Output the [X, Y] coordinate of the center of the cell containing the given text.  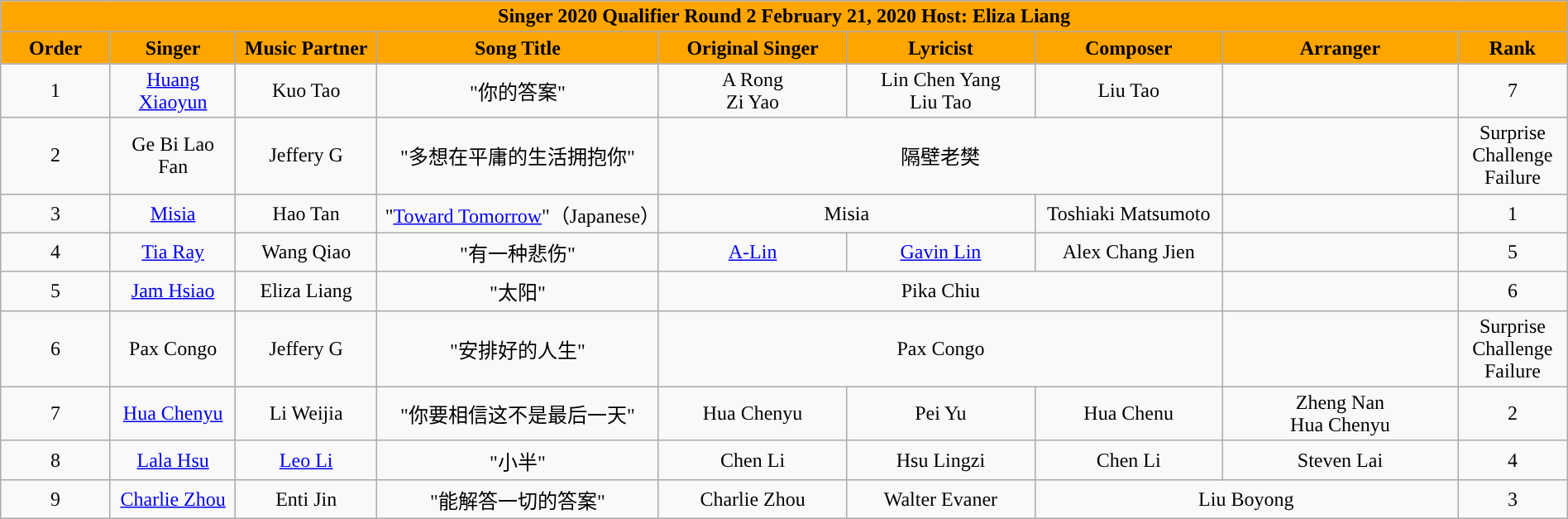
Jam Hsiao [173, 291]
Order [56, 48]
Wang Qiao [306, 252]
"多想在平庸的生活拥抱你" [518, 156]
Gavin Lin [941, 252]
Eliza Liang [306, 291]
Music Partner [306, 48]
Pei Yu [941, 414]
Hua Chenu [1128, 414]
Steven Lai [1340, 460]
Zheng NanHua Chenyu [1340, 414]
A RongZi Yao [753, 91]
Lala Hsu [173, 460]
Hsu Lingzi [941, 460]
"小半" [518, 460]
Pika Chiu [940, 291]
A-Lin [753, 252]
Liu Boyong [1245, 498]
Liu Tao [1128, 91]
"你要相信这不是最后一天" [518, 414]
Rank [1513, 48]
Walter Evaner [941, 498]
隔壁老樊 [940, 156]
Singer [173, 48]
"能解答一切的答案" [518, 498]
Song Title [518, 48]
Enti Jin [306, 498]
8 [56, 460]
"Toward Tomorrow"（Japanese） [518, 214]
Hao Tan [306, 214]
Lyricist [941, 48]
Kuo Tao [306, 91]
"你的答案" [518, 91]
Singer 2020 Qualifier Round 2 February 21, 2020 Host: Eliza Liang [784, 17]
Original Singer [753, 48]
Lin Chen YangLiu Tao [941, 91]
Composer [1128, 48]
Arranger [1340, 48]
Toshiaki Matsumoto [1128, 214]
Ge Bi Lao Fan [173, 156]
"安排好的人生" [518, 348]
Li Weijia [306, 414]
Tia Ray [173, 252]
Huang Xiaoyun [173, 91]
"有一种悲伤" [518, 252]
9 [56, 498]
Leo Li [306, 460]
"太阳" [518, 291]
Alex Chang Jien [1128, 252]
